Locate the cell with the specified text and output its [X, Y] center coordinate. 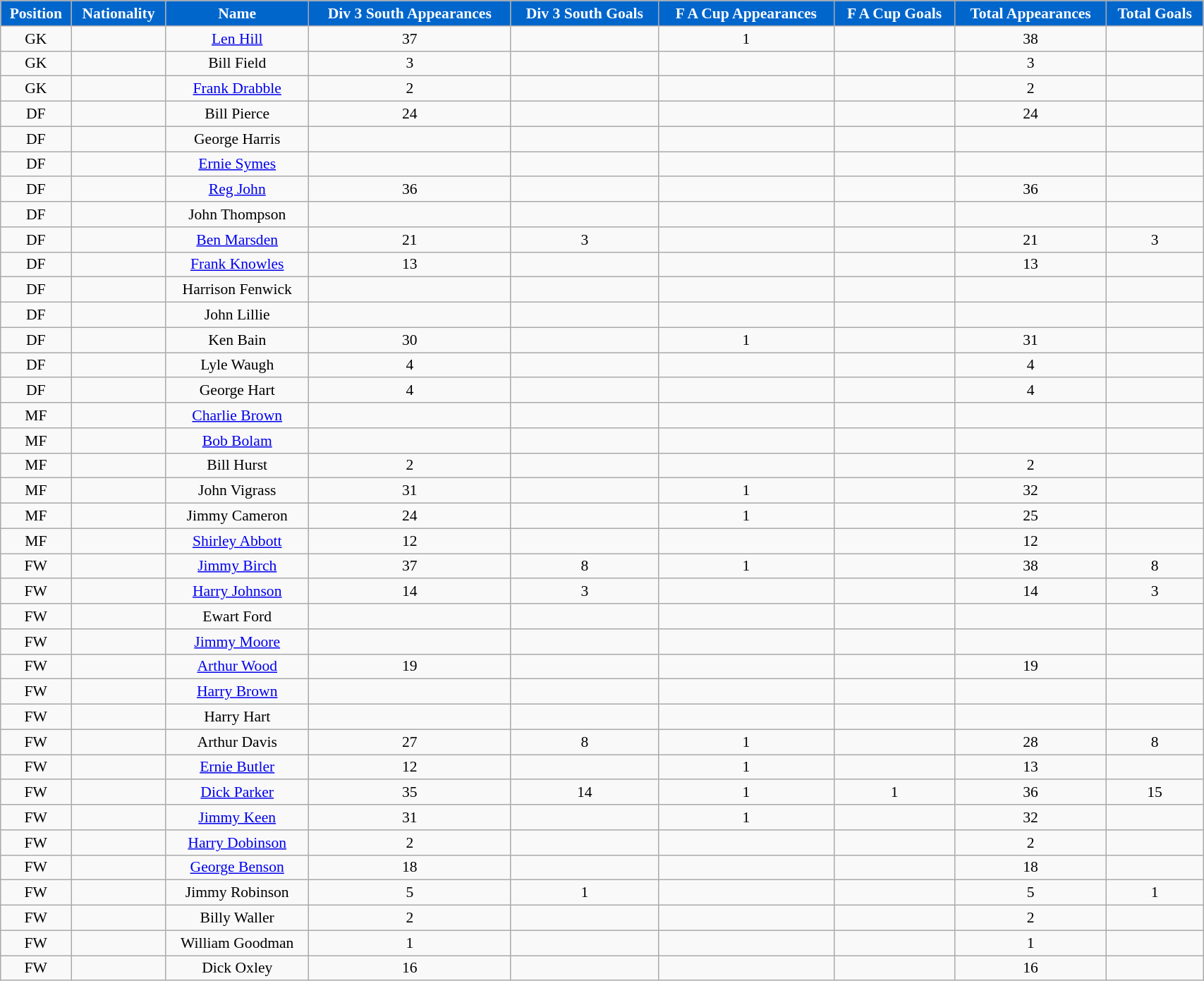
Harry Hart [237, 717]
Nationality [118, 13]
Reg John [237, 190]
Frank Knowles [237, 264]
George Harris [237, 139]
John Lillie [237, 315]
Ernie Symes [237, 164]
William Goodman [237, 943]
John Thompson [237, 214]
Ernie Butler [237, 767]
Position [36, 13]
Bill Field [237, 63]
Div 3 South Appearances [409, 13]
George Benson [237, 867]
Harry Johnson [237, 592]
25 [1031, 516]
Dick Parker [237, 793]
Shirley Abbott [237, 541]
Bill Hurst [237, 465]
Dick Oxley [237, 968]
Arthur Davis [237, 742]
Ken Bain [237, 340]
Harrison Fenwick [237, 290]
27 [409, 742]
Harry Brown [237, 692]
Jimmy Birch [237, 566]
Bob Bolam [237, 441]
Name [237, 13]
Jimmy Cameron [237, 516]
Jimmy Robinson [237, 893]
Frank Drabble [237, 89]
35 [409, 793]
Div 3 South Goals [584, 13]
Ben Marsden [237, 240]
Billy Waller [237, 918]
F A Cup Goals [894, 13]
Total Appearances [1031, 13]
Lyle Waugh [237, 365]
Total Goals [1155, 13]
Jimmy Moore [237, 642]
Charlie Brown [237, 415]
Len Hill [237, 39]
15 [1155, 793]
30 [409, 340]
Bill Pierce [237, 114]
Arthur Wood [237, 666]
F A Cup Appearances [746, 13]
John Vigrass [237, 491]
Harry Dobinson [237, 843]
28 [1031, 742]
Jimmy Keen [237, 817]
George Hart [237, 391]
Ewart Ford [237, 616]
